Return the (X, Y) coordinate for the center point of the cell that contains the specified text.  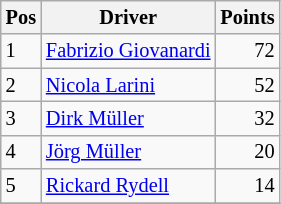
72 (247, 51)
Rickard Rydell (128, 186)
3 (21, 118)
4 (21, 152)
Fabrizio Giovanardi (128, 51)
Jörg Müller (128, 152)
5 (21, 186)
20 (247, 152)
Driver (128, 17)
1 (21, 51)
2 (21, 85)
Nicola Larini (128, 85)
32 (247, 118)
Pos (21, 17)
Points (247, 17)
14 (247, 186)
Dirk Müller (128, 118)
52 (247, 85)
